Return the (X, Y) coordinate for the center point of the cell that contains the specified text.  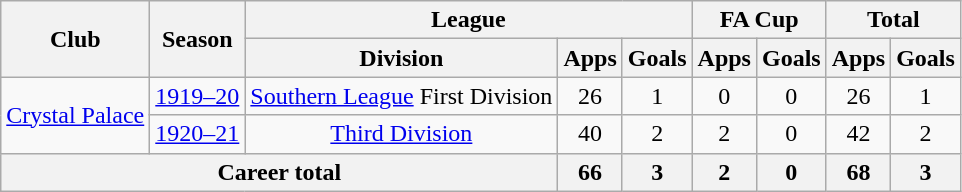
40 (590, 134)
Career total (280, 172)
1920–21 (198, 134)
1919–20 (198, 96)
68 (858, 172)
Southern League First Division (402, 96)
Division (402, 58)
Club (76, 39)
Crystal Palace (76, 115)
Third Division (402, 134)
League (468, 20)
42 (858, 134)
Total (893, 20)
Season (198, 39)
66 (590, 172)
FA Cup (759, 20)
